Determine the (x, y) coordinate at the center of the cell enclosing the given text.  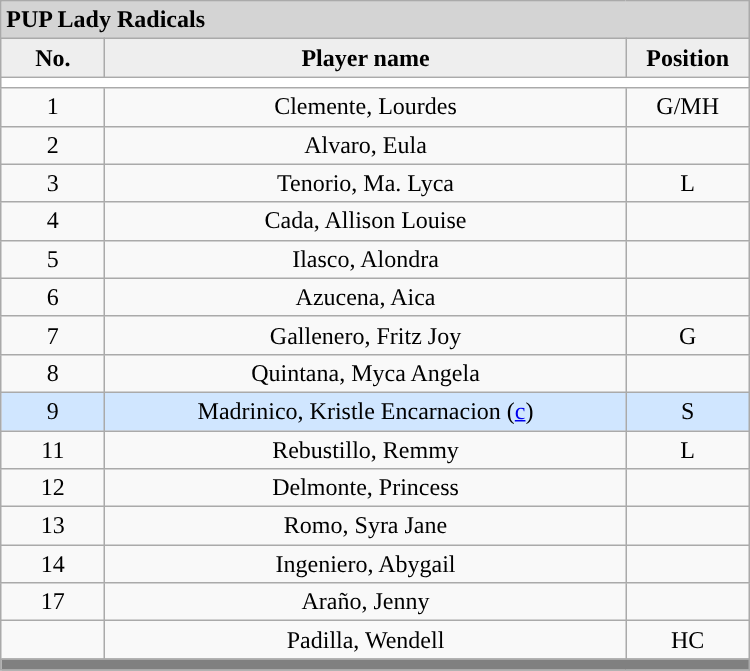
3 (53, 183)
2 (53, 145)
Padilla, Wendell (366, 640)
9 (53, 411)
Ilasco, Alondra (366, 259)
7 (53, 335)
Alvaro, Eula (366, 145)
6 (53, 297)
No. (53, 58)
Clemente, Lourdes (366, 107)
G/MH (688, 107)
Ingeniero, Abygail (366, 564)
12 (53, 488)
Gallenero, Fritz Joy (366, 335)
Araño, Jenny (366, 602)
HC (688, 640)
PUP Lady Radicals (375, 20)
13 (53, 526)
11 (53, 449)
14 (53, 564)
Quintana, Myca Angela (366, 373)
5 (53, 259)
Cada, Allison Louise (366, 221)
Player name (366, 58)
Rebustillo, Remmy (366, 449)
Position (688, 58)
1 (53, 107)
Tenorio, Ma. Lyca (366, 183)
4 (53, 221)
Madrinico, Kristle Encarnacion (c) (366, 411)
17 (53, 602)
S (688, 411)
Delmonte, Princess (366, 488)
Romo, Syra Jane (366, 526)
8 (53, 373)
Azucena, Aica (366, 297)
G (688, 335)
